Extract the (X, Y) coordinate from the center of the cell holding the provided text.  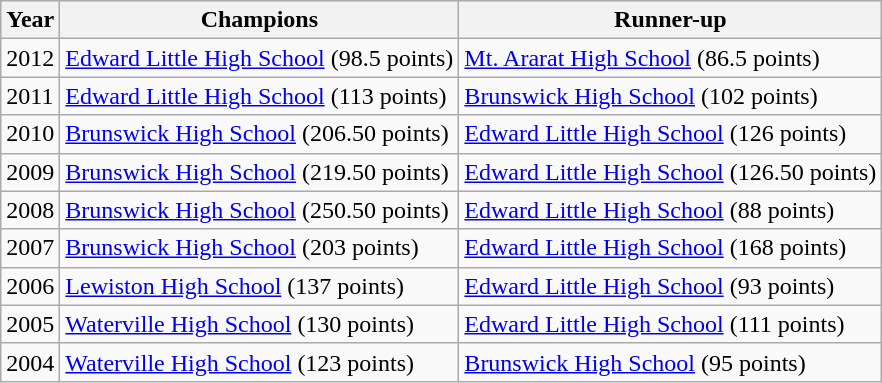
2007 (30, 248)
2006 (30, 286)
2011 (30, 96)
Edward Little High School (98.5 points) (260, 58)
Waterville High School (130 points) (260, 324)
Edward Little High School (113 points) (260, 96)
2005 (30, 324)
Brunswick High School (250.50 points) (260, 210)
2010 (30, 134)
Brunswick High School (206.50 points) (260, 134)
2012 (30, 58)
Edward Little High School (168 points) (670, 248)
Runner-up (670, 20)
Brunswick High School (102 points) (670, 96)
Lewiston High School (137 points) (260, 286)
Waterville High School (123 points) (260, 362)
Year (30, 20)
Mt. Ararat High School (86.5 points) (670, 58)
Brunswick High School (203 points) (260, 248)
Champions (260, 20)
Edward Little High School (111 points) (670, 324)
2009 (30, 172)
Edward Little High School (88 points) (670, 210)
Edward Little High School (93 points) (670, 286)
2004 (30, 362)
Brunswick High School (95 points) (670, 362)
2008 (30, 210)
Edward Little High School (126 points) (670, 134)
Brunswick High School (219.50 points) (260, 172)
Edward Little High School (126.50 points) (670, 172)
